Output the [X, Y] coordinate of the center of the cell containing the given text.  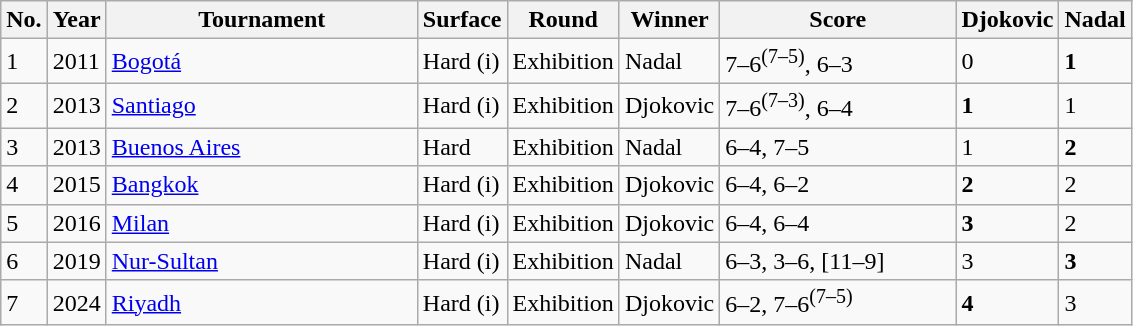
Round [563, 20]
Year [76, 20]
Bangkok [262, 185]
Winner [669, 20]
7–6(7–5), 6–3 [838, 62]
6–3, 3–6, [11–9] [838, 261]
6–4, 6–2 [838, 185]
2024 [76, 302]
0 [1008, 62]
Hard [462, 147]
7–6(7–3), 6–4 [838, 106]
Score [838, 20]
6–4, 6–4 [838, 223]
6–4, 7–5 [838, 147]
Bogotá [262, 62]
Surface [462, 20]
Riyadh [262, 302]
7 [24, 302]
6 [24, 261]
Santiago [262, 106]
2011 [76, 62]
6–2, 7–6(7–5) [838, 302]
2015 [76, 185]
5 [24, 223]
Milan [262, 223]
No. [24, 20]
Buenos Aires [262, 147]
2016 [76, 223]
2019 [76, 261]
Nur-Sultan [262, 261]
Tournament [262, 20]
